Determine the (X, Y) coordinate at the center of the cell enclosing the given text.  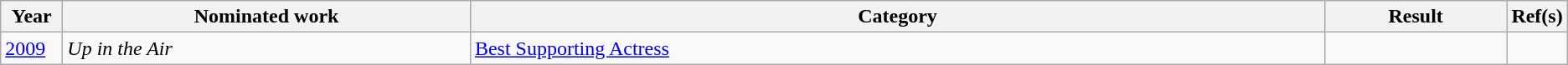
Up in the Air (266, 48)
Nominated work (266, 17)
Best Supporting Actress (897, 48)
Ref(s) (1537, 17)
Result (1416, 17)
2009 (32, 48)
Year (32, 17)
Category (897, 17)
